For the text-containing cell, return its midpoint in [X, Y] coordinate format. 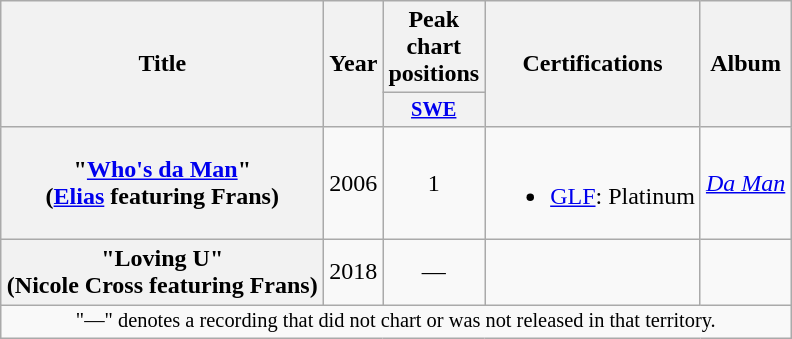
1 [434, 182]
Da Man [745, 182]
Peak chart positions [434, 47]
GLF: Platinum [593, 182]
2006 [354, 182]
SWE [434, 110]
Album [745, 64]
— [434, 272]
"—" denotes a recording that did not chart or was not released in that territory. [396, 322]
Title [162, 64]
"Who's da Man"(Elias featuring Frans) [162, 182]
2018 [354, 272]
Certifications [593, 64]
"Loving U"(Nicole Cross featuring Frans) [162, 272]
Year [354, 64]
